Output the (x, y) coordinate of the center of the cell containing the given text.  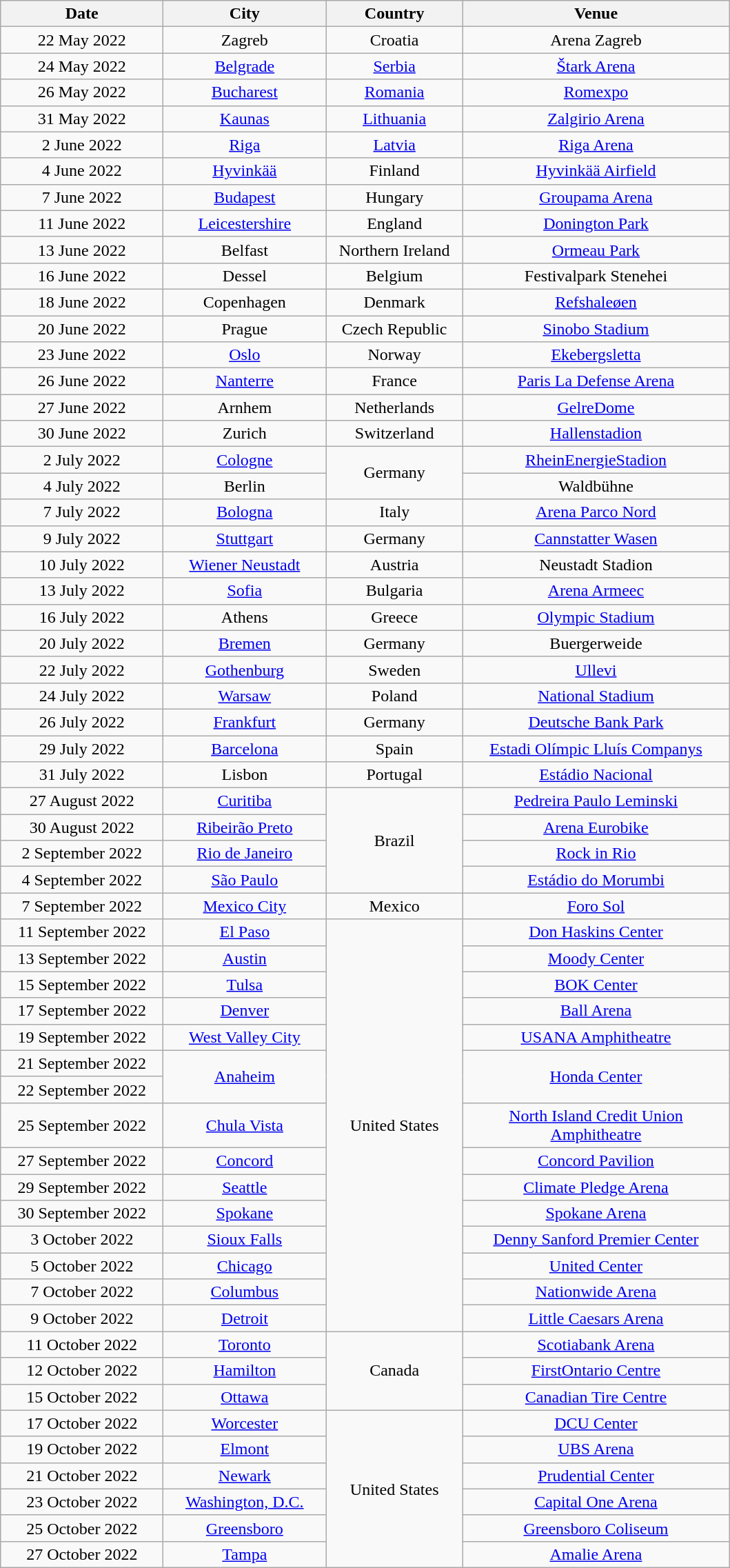
16 June 2022 (82, 276)
Hamilton (245, 1371)
Seattle (245, 1187)
United Center (596, 1266)
Ormeau Park (596, 250)
Worcester (245, 1423)
Estádio do Morumbi (596, 880)
7 June 2022 (82, 197)
Greensboro Coliseum (596, 1528)
Mexico (394, 906)
GelreDome (596, 408)
Sinobo Stadium (596, 329)
Curitiba (245, 801)
Netherlands (394, 408)
Lithuania (394, 119)
26 July 2022 (82, 722)
Nanterre (245, 381)
Ekebergsletta (596, 355)
Denny Sanford Premier Center (596, 1240)
Detroit (245, 1318)
Berlin (245, 486)
Kaunas (245, 119)
Greece (394, 617)
Mexico City (245, 906)
Paris La Defense Arena (596, 381)
Athens (245, 617)
Don Haskins Center (596, 932)
Tampa (245, 1554)
4 July 2022 (82, 486)
Brazil (394, 841)
15 September 2022 (82, 985)
Bucharest (245, 92)
City (245, 14)
11 June 2022 (82, 223)
30 June 2022 (82, 434)
13 June 2022 (82, 250)
Columbus (245, 1292)
Romania (394, 92)
Romexpo (596, 92)
Hyvinkää (245, 171)
Canadian Tire Centre (596, 1397)
27 September 2022 (82, 1160)
Greensboro (245, 1528)
Festivalpark Stenehei (596, 276)
Belgium (394, 276)
Washington, D.C. (245, 1502)
24 May 2022 (82, 66)
Refshaleøen (596, 302)
Tulsa (245, 985)
21 October 2022 (82, 1476)
Belfast (245, 250)
Budapest (245, 197)
22 May 2022 (82, 40)
Latvia (394, 145)
Zalgirio Arena (596, 119)
31 July 2022 (82, 775)
Ullevi (596, 670)
Hungary (394, 197)
Ball Arena (596, 1011)
Oslo (245, 355)
Honda Center (596, 1076)
North Island Credit Union Amphitheatre (596, 1125)
Italy (394, 512)
Elmont (245, 1449)
Hyvinkää Airfield (596, 171)
16 July 2022 (82, 617)
Denmark (394, 302)
Nationwide Arena (596, 1292)
Country (394, 14)
19 October 2022 (82, 1449)
Arena Armeec (596, 591)
2 June 2022 (82, 145)
Bremen (245, 643)
9 July 2022 (82, 539)
Finland (394, 171)
Wiener Neustadt (245, 565)
Frankfurt (245, 722)
Czech Republic (394, 329)
National Stadium (596, 696)
11 September 2022 (82, 932)
Toronto (245, 1345)
31 May 2022 (82, 119)
Olympic Stadium (596, 617)
Dessel (245, 276)
Arnhem (245, 408)
Prague (245, 329)
Climate Pledge Arena (596, 1187)
Waldbühne (596, 486)
24 July 2022 (82, 696)
Poland (394, 696)
Portugal (394, 775)
Estadi Olímpic Lluís Companys (596, 748)
Denver (245, 1011)
2 July 2022 (82, 460)
Concord (245, 1160)
Zurich (245, 434)
17 October 2022 (82, 1423)
20 July 2022 (82, 643)
Canada (394, 1371)
25 October 2022 (82, 1528)
17 September 2022 (82, 1011)
11 October 2022 (82, 1345)
Date (82, 14)
Little Caesars Arena (596, 1318)
2 September 2022 (82, 854)
23 June 2022 (82, 355)
Arena Parco Nord (596, 512)
Cannstatter Wasen (596, 539)
Arena Eurobike (596, 827)
Riga (245, 145)
27 August 2022 (82, 801)
France (394, 381)
Štark Arena (596, 66)
Arena Zagreb (596, 40)
Pedreira Paulo Leminski (596, 801)
Ribeirão Preto (245, 827)
El Paso (245, 932)
Zagreb (245, 40)
Spokane Arena (596, 1214)
Amalie Arena (596, 1554)
FirstOntario Centre (596, 1371)
23 October 2022 (82, 1502)
Chicago (245, 1266)
4 September 2022 (82, 880)
25 September 2022 (82, 1125)
Hallenstadion (596, 434)
22 September 2022 (82, 1089)
Warsaw (245, 696)
Northern Ireland (394, 250)
7 July 2022 (82, 512)
7 October 2022 (82, 1292)
4 June 2022 (82, 171)
13 July 2022 (82, 591)
Copenhagen (245, 302)
9 October 2022 (82, 1318)
Sweden (394, 670)
Foro Sol (596, 906)
UBS Arena (596, 1449)
Ottawa (245, 1397)
Leicestershire (245, 223)
Scotiabank Arena (596, 1345)
29 September 2022 (82, 1187)
Prudential Center (596, 1476)
5 October 2022 (82, 1266)
Riga Arena (596, 145)
Gothenburg (245, 670)
Estádio Nacional (596, 775)
27 October 2022 (82, 1554)
18 June 2022 (82, 302)
19 September 2022 (82, 1037)
Switzerland (394, 434)
Chula Vista (245, 1125)
Croatia (394, 40)
Buergerweide (596, 643)
Groupama Arena (596, 197)
Cologne (245, 460)
Belgrade (245, 66)
10 July 2022 (82, 565)
12 October 2022 (82, 1371)
Bulgaria (394, 591)
Capital One Arena (596, 1502)
DCU Center (596, 1423)
Barcelona (245, 748)
Bologna (245, 512)
Serbia (394, 66)
29 July 2022 (82, 748)
30 September 2022 (82, 1214)
Sioux Falls (245, 1240)
Deutsche Bank Park (596, 722)
30 August 2022 (82, 827)
England (394, 223)
Newark (245, 1476)
Venue (596, 14)
20 June 2022 (82, 329)
Norway (394, 355)
USANA Amphitheatre (596, 1037)
15 October 2022 (82, 1397)
São Paulo (245, 880)
13 September 2022 (82, 958)
7 September 2022 (82, 906)
Donington Park (596, 223)
West Valley City (245, 1037)
Neustadt Stadion (596, 565)
Rio de Janeiro (245, 854)
21 September 2022 (82, 1063)
22 July 2022 (82, 670)
Moody Center (596, 958)
3 October 2022 (82, 1240)
Austria (394, 565)
Anaheim (245, 1076)
Rock in Rio (596, 854)
Spain (394, 748)
Spokane (245, 1214)
Concord Pavilion (596, 1160)
27 June 2022 (82, 408)
26 May 2022 (82, 92)
26 June 2022 (82, 381)
Stuttgart (245, 539)
Sofia (245, 591)
RheinEnergieStadion (596, 460)
BOK Center (596, 985)
Lisbon (245, 775)
Austin (245, 958)
